Identify which cell holds the provided text, then report its [x, y] central coordinate. 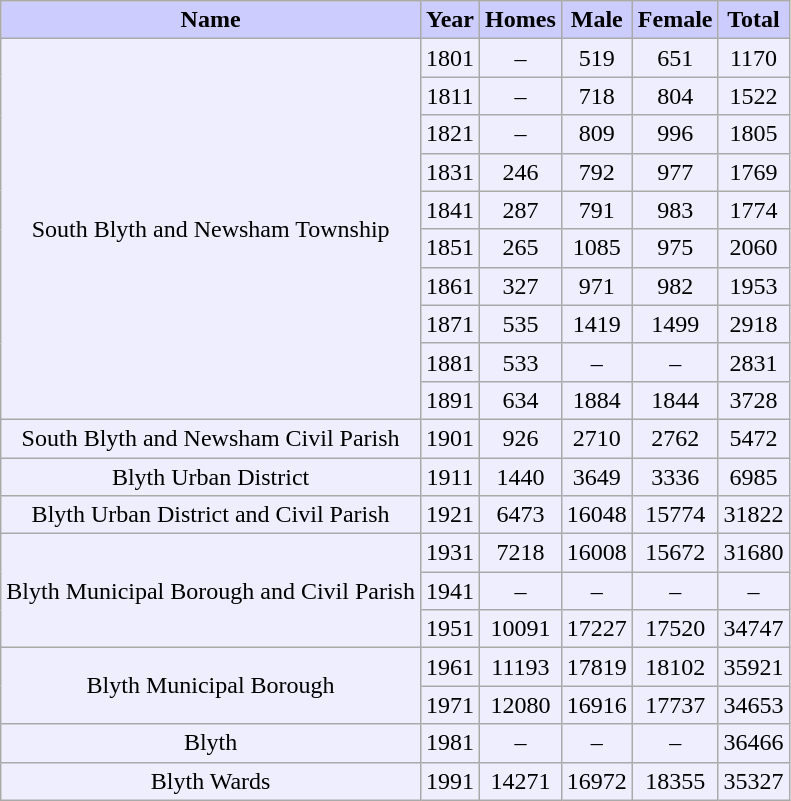
287 [521, 210]
2918 [754, 324]
1774 [754, 210]
634 [521, 400]
996 [675, 134]
983 [675, 210]
11193 [521, 667]
36466 [754, 743]
31680 [754, 553]
34747 [754, 629]
651 [675, 58]
1499 [675, 324]
2762 [675, 438]
519 [596, 58]
12080 [521, 705]
7218 [521, 553]
977 [675, 172]
327 [521, 286]
1884 [596, 400]
1891 [450, 400]
535 [521, 324]
2710 [596, 438]
Year [450, 20]
Blyth Urban District [211, 477]
1821 [450, 134]
2060 [754, 248]
Blyth Urban District and Civil Parish [211, 515]
Blyth Municipal Borough [211, 686]
Blyth Municipal Borough and Civil Parish [211, 591]
533 [521, 362]
1911 [450, 477]
1811 [450, 96]
17737 [675, 705]
1931 [450, 553]
1881 [450, 362]
Female [675, 20]
1801 [450, 58]
1440 [521, 477]
1861 [450, 286]
246 [521, 172]
14271 [521, 781]
1419 [596, 324]
35921 [754, 667]
1941 [450, 591]
Blyth Wards [211, 781]
18355 [675, 781]
792 [596, 172]
16916 [596, 705]
15774 [675, 515]
1953 [754, 286]
16048 [596, 515]
1991 [450, 781]
17227 [596, 629]
1871 [450, 324]
17520 [675, 629]
1170 [754, 58]
10091 [521, 629]
6473 [521, 515]
31822 [754, 515]
1831 [450, 172]
15672 [675, 553]
1769 [754, 172]
1844 [675, 400]
2831 [754, 362]
1522 [754, 96]
1951 [450, 629]
1921 [450, 515]
18102 [675, 667]
16008 [596, 553]
34653 [754, 705]
1805 [754, 134]
3336 [675, 477]
1851 [450, 248]
Male [596, 20]
791 [596, 210]
971 [596, 286]
1901 [450, 438]
926 [521, 438]
982 [675, 286]
Name [211, 20]
South Blyth and Newsham Civil Parish [211, 438]
3649 [596, 477]
809 [596, 134]
5472 [754, 438]
1841 [450, 210]
718 [596, 96]
1961 [450, 667]
17819 [596, 667]
1981 [450, 743]
16972 [596, 781]
35327 [754, 781]
804 [675, 96]
6985 [754, 477]
South Blyth and Newsham Township [211, 230]
Blyth [211, 743]
975 [675, 248]
265 [521, 248]
1085 [596, 248]
Total [754, 20]
1971 [450, 705]
Homes [521, 20]
3728 [754, 400]
